From the cell containing the given text, extract its center point as [x, y] coordinate. 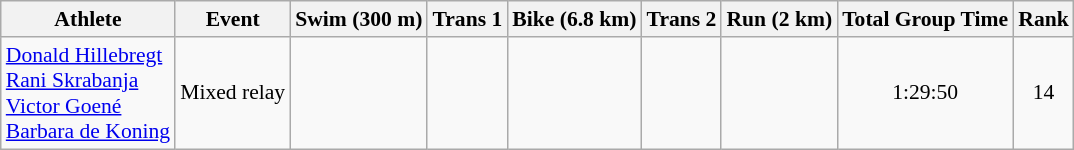
Trans 1 [467, 19]
Mixed relay [232, 93]
Total Group Time [925, 19]
Rank [1044, 19]
14 [1044, 93]
Run (2 km) [779, 19]
1:29:50 [925, 93]
Swim (300 m) [358, 19]
Athlete [88, 19]
Bike (6.8 km) [574, 19]
Event [232, 19]
Trans 2 [682, 19]
Donald HillebregtRani SkrabanjaVictor GoenéBarbara de Koning [88, 93]
